Return [X, Y] of the center of cell containing provided text 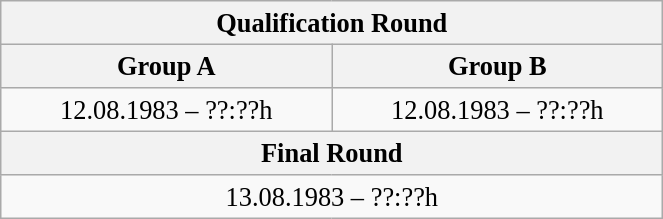
Qualification Round [332, 22]
Final Round [332, 153]
13.08.1983 – ??:??h [332, 197]
Group A [166, 66]
Group B [498, 66]
